From the cell containing the given text, extract its center point as (X, Y) coordinate. 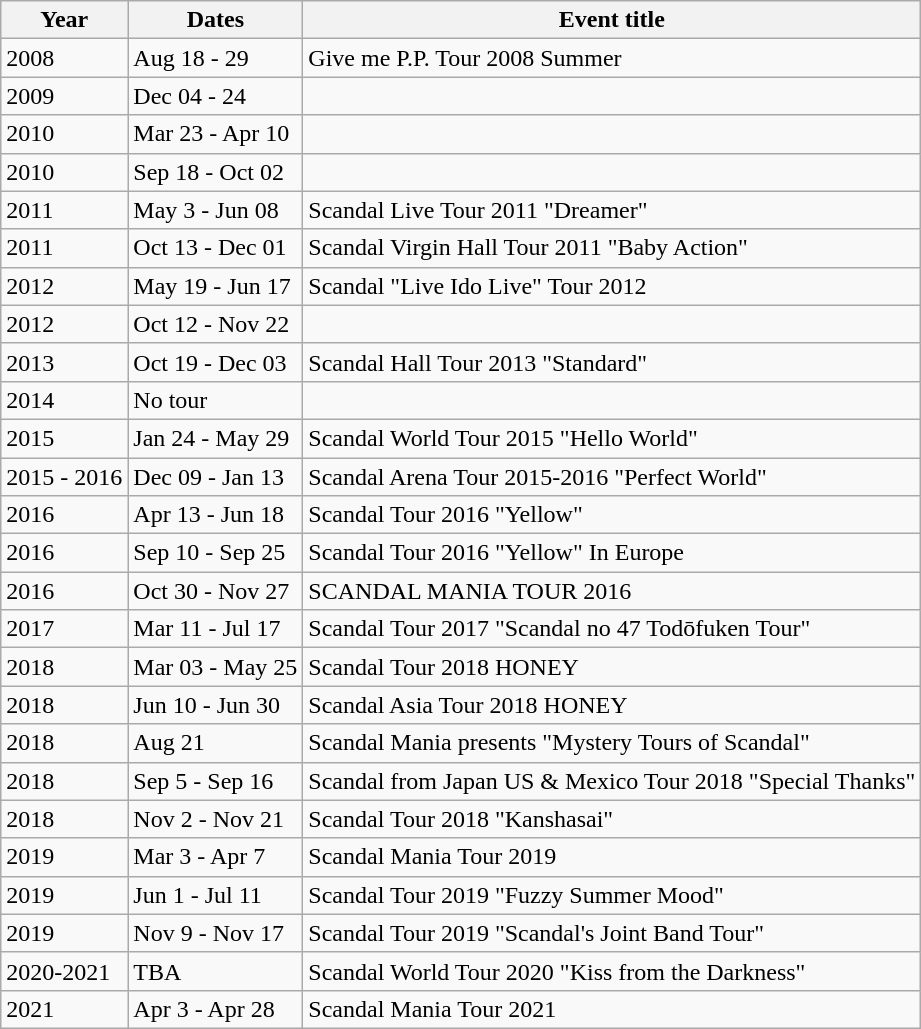
Scandal Mania Tour 2021 (612, 1009)
Nov 2 - Nov 21 (216, 819)
Scandal Arena Tour 2015-2016 "Perfect World" (612, 477)
Oct 30 - Nov 27 (216, 591)
Nov 9 - Nov 17 (216, 933)
2008 (64, 58)
Scandal Tour 2019 "Scandal's Joint Band Tour" (612, 933)
2017 (64, 629)
Scandal Hall Tour 2013 "Standard" (612, 362)
Dec 04 - 24 (216, 96)
Scandal Tour 2018 HONEY (612, 667)
Scandal Tour 2016 "Yellow" In Europe (612, 553)
2021 (64, 1009)
Jan 24 - May 29 (216, 438)
TBA (216, 971)
Scandal World Tour 2015 "Hello World" (612, 438)
Jun 10 - Jun 30 (216, 705)
Apr 3 - Apr 28 (216, 1009)
2013 (64, 362)
2014 (64, 400)
Scandal Tour 2017 "Scandal no 47 Todōfuken Tour" (612, 629)
May 19 - Jun 17 (216, 286)
Scandal Live Tour 2011 "Dreamer" (612, 210)
2015 - 2016 (64, 477)
Mar 3 - Apr 7 (216, 857)
Oct 13 - Dec 01 (216, 248)
Mar 11 - Jul 17 (216, 629)
Year (64, 20)
Mar 23 - Apr 10 (216, 134)
Scandal "Live Ido Live" Tour 2012 (612, 286)
Scandal Tour 2016 "Yellow" (612, 515)
Aug 21 (216, 743)
May 3 - Jun 08 (216, 210)
Scandal Asia Tour 2018 HONEY (612, 705)
Jun 1 - Jul 11 (216, 895)
Scandal Tour 2018 "Kanshasai" (612, 819)
No tour (216, 400)
Apr 13 - Jun 18 (216, 515)
Sep 18 - Oct 02 (216, 172)
Scandal Tour 2019 "Fuzzy Summer Mood" (612, 895)
SCANDAL MANIA TOUR 2016 (612, 591)
Oct 12 - Nov 22 (216, 324)
Dates (216, 20)
Oct 19 - Dec 03 (216, 362)
Mar 03 - May 25 (216, 667)
Sep 5 - Sep 16 (216, 781)
Sep 10 - Sep 25 (216, 553)
Scandal Mania Tour 2019 (612, 857)
Scandal Mania presents "Mystery Tours of Scandal" (612, 743)
2015 (64, 438)
Scandal Virgin Hall Tour 2011 "Baby Action" (612, 248)
2009 (64, 96)
Scandal World Tour 2020 "Kiss from the Darkness" (612, 971)
2020-2021 (64, 971)
Give me P.P. Tour 2008 Summer (612, 58)
Scandal from Japan US & Mexico Tour 2018 "Special Thanks" (612, 781)
Dec 09 - Jan 13 (216, 477)
Event title (612, 20)
Aug 18 - 29 (216, 58)
